For the text-containing cell, return its midpoint in (X, Y) coordinate format. 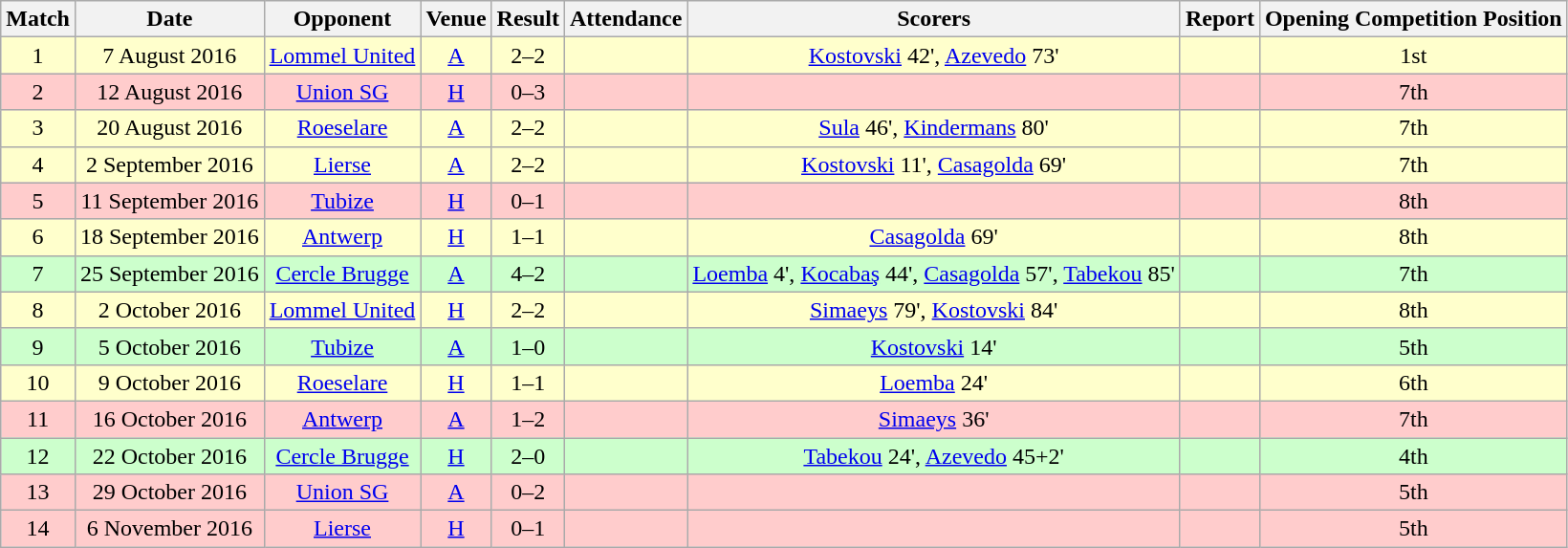
Simaeys 79', Kostovski 84' (934, 310)
Opponent (342, 19)
Match (38, 19)
Sula 46', Kindermans 80' (934, 128)
12 August 2016 (169, 92)
6th (1413, 383)
1–2 (528, 419)
14 (38, 529)
0–3 (528, 92)
Scorers (934, 19)
4th (1413, 456)
29 October 2016 (169, 493)
Venue (456, 19)
Opening Competition Position (1413, 19)
2 (38, 92)
3 (38, 128)
10 (38, 383)
2–0 (528, 456)
5 (38, 201)
2 October 2016 (169, 310)
Report (1220, 19)
Kostovski 11', Casagolda 69' (934, 164)
25 September 2016 (169, 274)
Kostovski 42', Azevedo 73' (934, 55)
6 (38, 237)
5 October 2016 (169, 346)
11 (38, 419)
18 September 2016 (169, 237)
7 August 2016 (169, 55)
16 October 2016 (169, 419)
9 (38, 346)
4–2 (528, 274)
Tabekou 24', Azevedo 45+2' (934, 456)
Loemba 24' (934, 383)
8 (38, 310)
20 August 2016 (169, 128)
4 (38, 164)
Simaeys 36' (934, 419)
9 October 2016 (169, 383)
7 (38, 274)
Casagolda 69' (934, 237)
1–0 (528, 346)
6 November 2016 (169, 529)
Attendance (625, 19)
13 (38, 493)
2 September 2016 (169, 164)
11 September 2016 (169, 201)
Date (169, 19)
1st (1413, 55)
Kostovski 14' (934, 346)
1 (38, 55)
22 October 2016 (169, 456)
Result (528, 19)
0–2 (528, 493)
Loemba 4', Kocabaş 44', Casagolda 57', Tabekou 85' (934, 274)
12 (38, 456)
